Return the (X, Y) coordinate for the center point of the cell that contains the specified text.  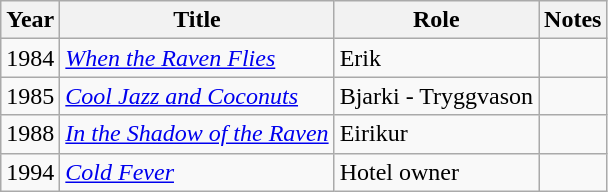
In the Shadow of the Raven (197, 134)
Cool Jazz and Coconuts (197, 96)
Bjarki - Tryggvason (436, 96)
1994 (30, 172)
Notes (573, 20)
Title (197, 20)
Erik (436, 58)
1984 (30, 58)
Year (30, 20)
Cold Fever (197, 172)
Hotel owner (436, 172)
1988 (30, 134)
Eirikur (436, 134)
1985 (30, 96)
When the Raven Flies (197, 58)
Role (436, 20)
